Identify which cell holds the provided text, then report its (x, y) central coordinate. 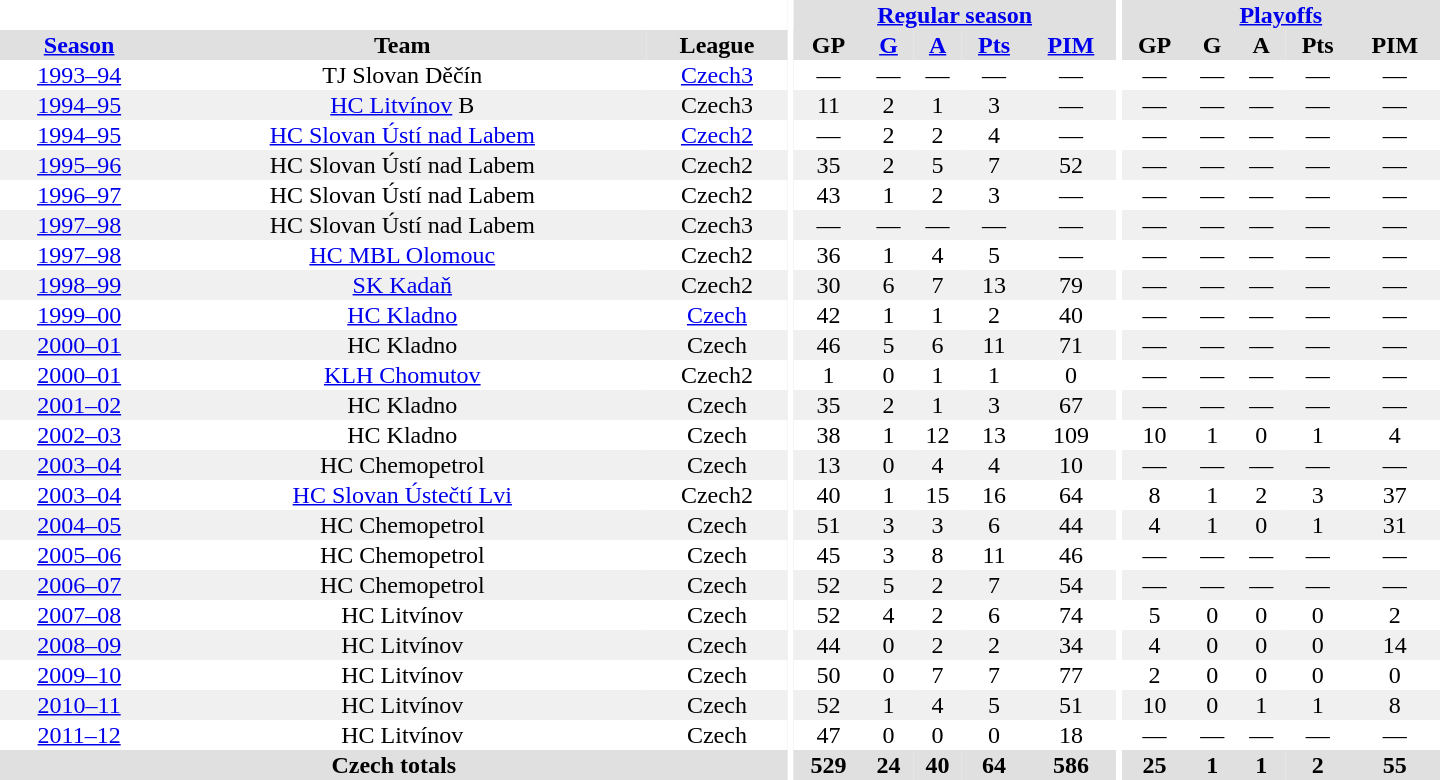
Regular season (954, 15)
38 (828, 435)
HC MBL Olomouc (402, 255)
47 (828, 735)
36 (828, 255)
77 (1071, 675)
55 (1394, 765)
Czech totals (394, 765)
109 (1071, 435)
1993–94 (79, 75)
2005–06 (79, 555)
2004–05 (79, 525)
74 (1071, 615)
34 (1071, 645)
24 (888, 765)
30 (828, 285)
TJ Slovan Děčín (402, 75)
2010–11 (79, 705)
HC Slovan Ústečtí Lvi (402, 495)
1995–96 (79, 165)
2011–12 (79, 735)
HC Litvínov B (402, 105)
2007–08 (79, 615)
43 (828, 195)
SK Kadaň (402, 285)
2002–03 (79, 435)
31 (1394, 525)
Playoffs (1281, 15)
2006–07 (79, 585)
37 (1394, 495)
67 (1071, 405)
16 (994, 495)
14 (1394, 645)
586 (1071, 765)
1999–00 (79, 315)
18 (1071, 735)
2008–09 (79, 645)
50 (828, 675)
25 (1155, 765)
45 (828, 555)
Team (402, 45)
2009–10 (79, 675)
1998–99 (79, 285)
League (716, 45)
54 (1071, 585)
71 (1071, 345)
Season (79, 45)
KLH Chomutov (402, 375)
12 (938, 435)
529 (828, 765)
79 (1071, 285)
42 (828, 315)
1996–97 (79, 195)
15 (938, 495)
2001–02 (79, 405)
